Find where the given text appears and provide that cell's center as (x, y) coordinate. 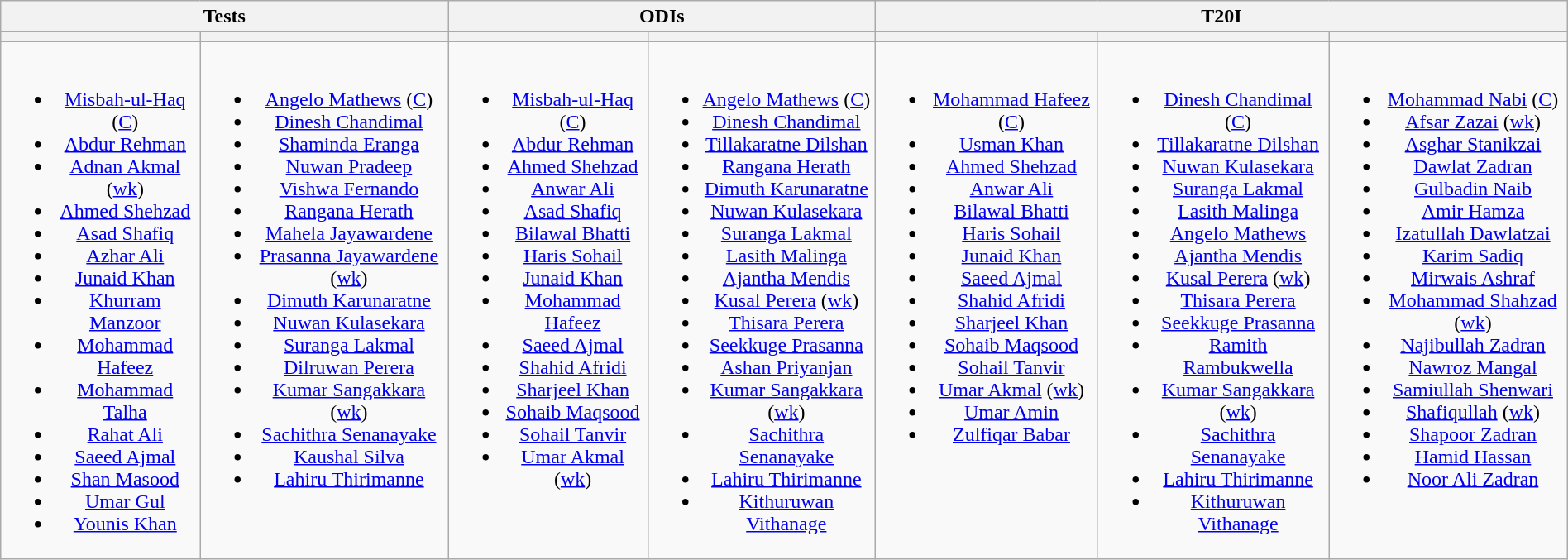
ODIs (662, 17)
T20I (1222, 17)
Tests (225, 17)
